Identify which cell holds the provided text, then report its [X, Y] central coordinate. 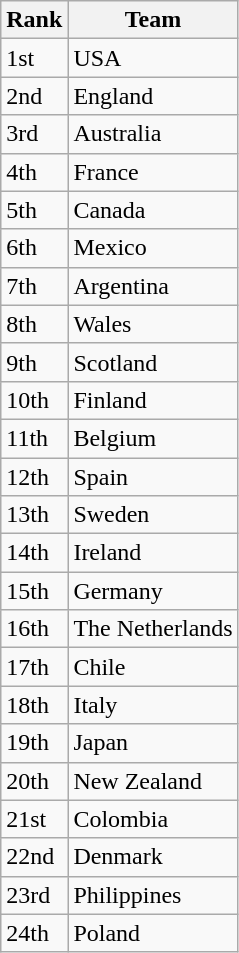
Mexico [153, 248]
23rd [34, 895]
The Netherlands [153, 629]
8th [34, 324]
England [153, 96]
Poland [153, 933]
10th [34, 400]
Ireland [153, 553]
11th [34, 438]
18th [34, 705]
6th [34, 248]
3rd [34, 134]
15th [34, 591]
France [153, 172]
Germany [153, 591]
22nd [34, 857]
Chile [153, 667]
1st [34, 58]
19th [34, 743]
Sweden [153, 515]
Italy [153, 705]
Denmark [153, 857]
12th [34, 477]
24th [34, 933]
7th [34, 286]
Spain [153, 477]
USA [153, 58]
17th [34, 667]
9th [34, 362]
5th [34, 210]
Argentina [153, 286]
14th [34, 553]
21st [34, 819]
4th [34, 172]
Colombia [153, 819]
Belgium [153, 438]
Japan [153, 743]
Finland [153, 400]
Wales [153, 324]
2nd [34, 96]
13th [34, 515]
Philippines [153, 895]
Team [153, 20]
Canada [153, 210]
20th [34, 781]
Australia [153, 134]
Scotland [153, 362]
New Zealand [153, 781]
16th [34, 629]
Rank [34, 20]
